Return the [x, y] coordinate for the center point of the cell that contains the specified text.  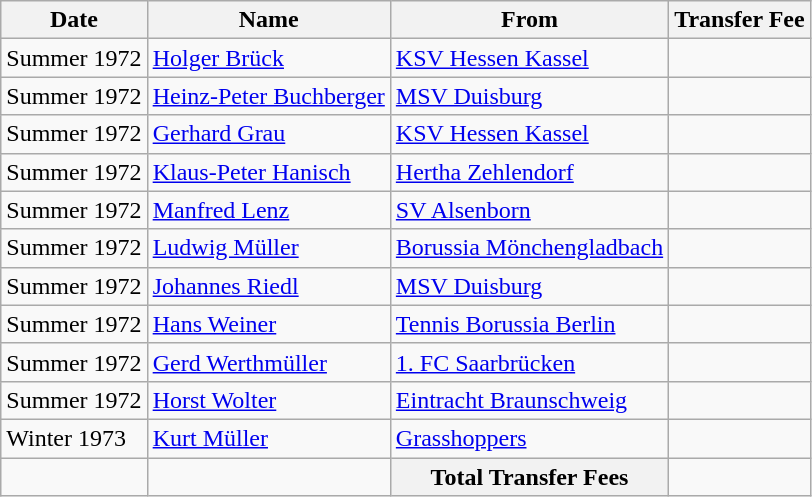
Ludwig Müller [268, 248]
From [529, 20]
Total Transfer Fees [529, 477]
Transfer Fee [740, 20]
Kurt Müller [268, 438]
Gerd Werthmüller [268, 362]
SV Alsenborn [529, 210]
Eintracht Braunschweig [529, 400]
Johannes Riedl [268, 286]
Hertha Zehlendorf [529, 172]
Winter 1973 [74, 438]
Borussia Mönchengladbach [529, 248]
Hans Weiner [268, 324]
Date [74, 20]
Klaus-Peter Hanisch [268, 172]
Holger Brück [268, 58]
Grasshoppers [529, 438]
1. FC Saarbrücken [529, 362]
Heinz-Peter Buchberger [268, 96]
Gerhard Grau [268, 134]
Tennis Borussia Berlin [529, 324]
Name [268, 20]
Horst Wolter [268, 400]
Manfred Lenz [268, 210]
